Output the [X, Y] coordinate of the center of the cell containing the given text.  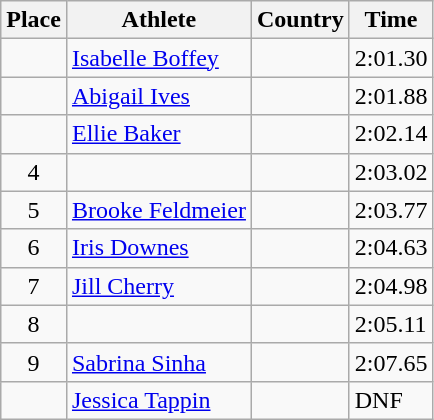
Jill Cherry [158, 286]
DNF [391, 400]
6 [34, 248]
2:01.30 [391, 58]
8 [34, 324]
Sabrina Sinha [158, 362]
5 [34, 210]
2:05.11 [391, 324]
2:07.65 [391, 362]
Time [391, 20]
2:04.63 [391, 248]
2:03.77 [391, 210]
2:03.02 [391, 172]
2:02.14 [391, 134]
4 [34, 172]
Isabelle Boffey [158, 58]
Abigail Ives [158, 96]
Brooke Feldmeier [158, 210]
9 [34, 362]
7 [34, 286]
2:01.88 [391, 96]
Place [34, 20]
Jessica Tappin [158, 400]
Ellie Baker [158, 134]
Country [300, 20]
Athlete [158, 20]
Iris Downes [158, 248]
2:04.98 [391, 286]
